For the text-containing cell, return its midpoint in [X, Y] coordinate format. 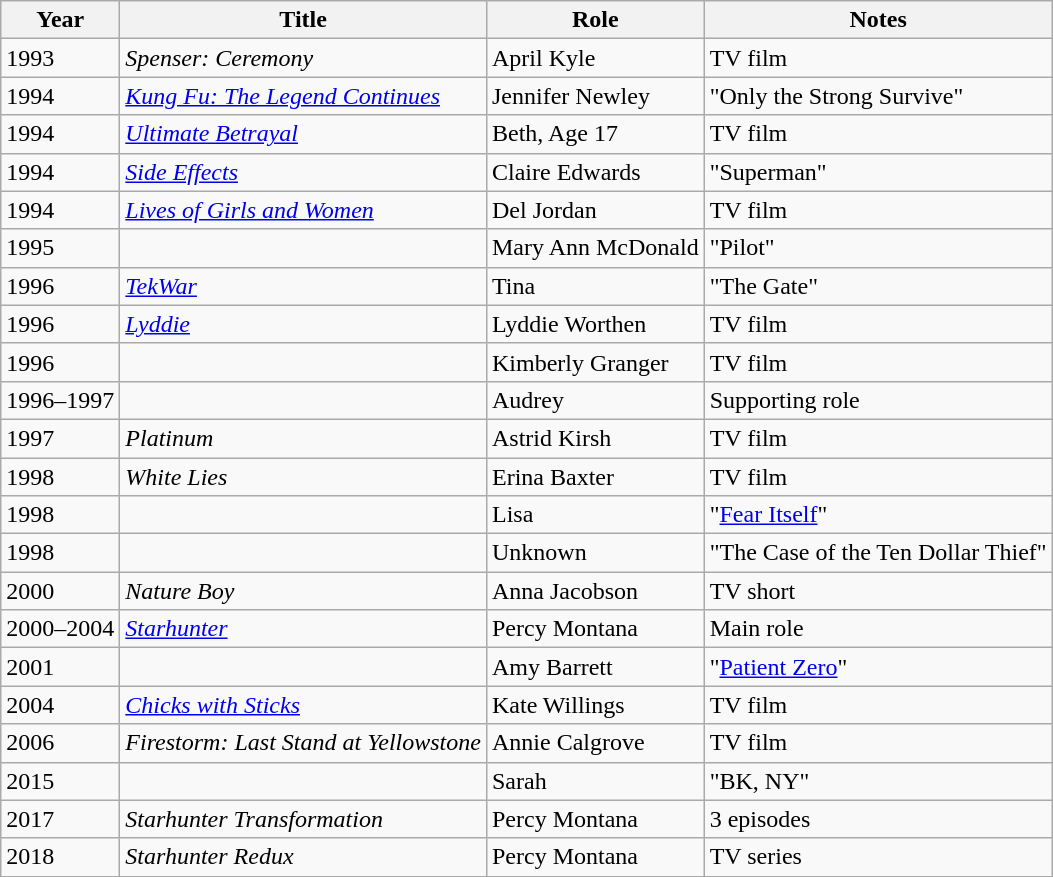
Kung Fu: The Legend Continues [304, 96]
White Lies [304, 477]
Jennifer Newley [595, 96]
Kate Willings [595, 705]
Beth, Age 17 [595, 134]
1995 [60, 248]
Kimberly Granger [595, 362]
Starhunter Transformation [304, 819]
"BK, NY" [878, 781]
2000–2004 [60, 629]
2006 [60, 743]
2018 [60, 857]
TV series [878, 857]
3 episodes [878, 819]
"Only the Strong Survive" [878, 96]
Audrey [595, 400]
Lyddie Worthen [595, 324]
TekWar [304, 286]
Year [60, 20]
Supporting role [878, 400]
Claire Edwards [595, 172]
Platinum [304, 438]
Erina Baxter [595, 477]
2001 [60, 667]
2000 [60, 591]
1997 [60, 438]
Starhunter Redux [304, 857]
"Patient Zero" [878, 667]
"Superman" [878, 172]
2017 [60, 819]
2015 [60, 781]
Lisa [595, 515]
"The Gate" [878, 286]
2004 [60, 705]
Mary Ann McDonald [595, 248]
Tina [595, 286]
Nature Boy [304, 591]
Del Jordan [595, 210]
April Kyle [595, 58]
Starhunter [304, 629]
Ultimate Betrayal [304, 134]
Lyddie [304, 324]
Anna Jacobson [595, 591]
Notes [878, 20]
1993 [60, 58]
Main role [878, 629]
Sarah [595, 781]
Side Effects [304, 172]
TV short [878, 591]
1996–1997 [60, 400]
Lives of Girls and Women [304, 210]
"Fear Itself" [878, 515]
Annie Calgrove [595, 743]
Astrid Kirsh [595, 438]
Title [304, 20]
"Pilot" [878, 248]
Firestorm: Last Stand at Yellowstone [304, 743]
Amy Barrett [595, 667]
Unknown [595, 553]
Role [595, 20]
"The Case of the Ten Dollar Thief" [878, 553]
Chicks with Sticks [304, 705]
Spenser: Ceremony [304, 58]
